Determine the [X, Y] coordinate at the center of the cell enclosing the given text.  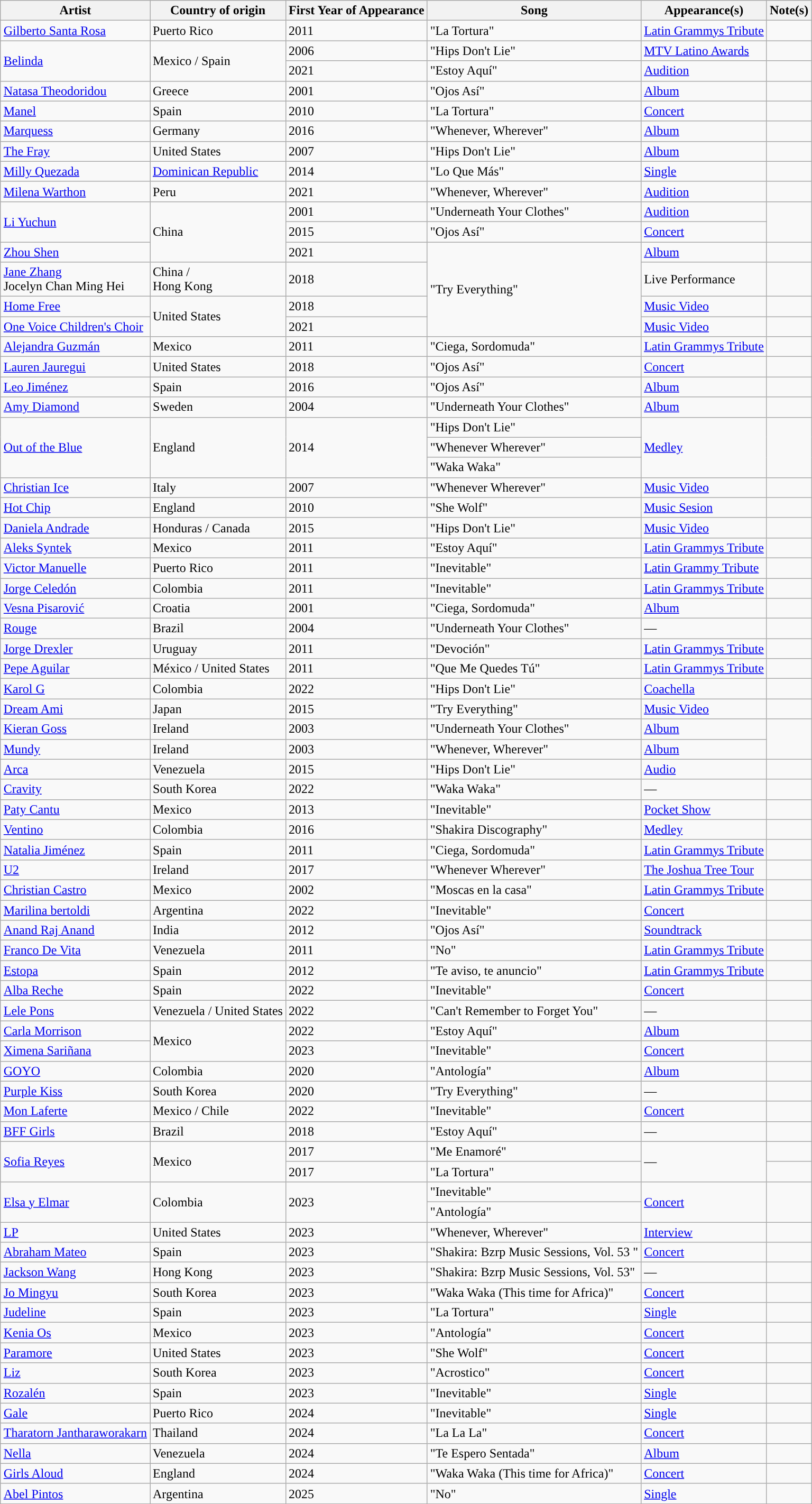
Jorge Drexler [75, 649]
Artist [75, 11]
MTV Latino Awards [704, 51]
Rouge [75, 629]
Milena Warthon [75, 191]
Kenia Os [75, 1333]
Elsa y Elmar [75, 1202]
Latin Grammy Tribute [704, 568]
Ventino [75, 829]
Audio [704, 769]
Rozalén [75, 1393]
"Acrostico" [534, 1373]
The Joshua Tree Tour [704, 870]
Daniela Andrade [75, 528]
Mon Laferte [75, 1111]
Appearance(s) [704, 11]
China / Hong Kong [218, 279]
Live Performance [704, 279]
Manel [75, 111]
Mexico / Chile [218, 1111]
Kieran Goss [75, 729]
Mexico / Spain [218, 61]
2025 [356, 1493]
"Lo Que Más" [534, 171]
Jackson Wang [75, 1272]
Nella [75, 1453]
Abel Pintos [75, 1493]
Amy Diamond [75, 407]
Honduras / Canada [218, 528]
India [218, 930]
"La La La" [534, 1433]
"Moscas en la casa" [534, 890]
Gale [75, 1413]
Anand Raj Anand [75, 930]
Christian Castro [75, 890]
Dominican Republic [218, 171]
Judeline [75, 1313]
China [218, 232]
BFF Girls [75, 1131]
Marilina bertoldi [75, 910]
"Shakira Discography" [534, 829]
Thailand [218, 1433]
Lauren Jauregui [75, 367]
Christian Ice [75, 487]
Tharatorn Jantharaworakarn [75, 1433]
"Te aviso, te anuncio" [534, 971]
Germany [218, 131]
Jo Mingyu [75, 1293]
Ximena Sariñana [75, 1051]
"Shakira: Bzrp Music Sessions, Vol. 53 " [534, 1252]
Natasa Theodoridou [75, 91]
Soundtrack [704, 930]
Venezuela / United States [218, 1011]
Pepe Aguilar [75, 669]
Arca [75, 769]
Home Free [75, 307]
Italy [218, 487]
Estopa [75, 971]
GOYO [75, 1071]
Paty Cantu [75, 809]
2013 [356, 809]
"Shakira: Bzrp Music Sessions, Vol. 53" [534, 1272]
Natalia Jiménez [75, 850]
Sofia Reyes [75, 1161]
U2 [75, 870]
Hot Chip [75, 508]
Song [534, 11]
Dream Ami [75, 709]
Greece [218, 91]
Croatia [218, 608]
"Que Me Quedes Tú" [534, 669]
Purple Kiss [75, 1091]
Girls Aloud [75, 1473]
Lele Pons [75, 1011]
Country of origin [218, 11]
Belinda [75, 61]
Peru [218, 191]
Hong Kong [218, 1272]
Aleks Syntek [75, 548]
Leo Jiménez [75, 387]
Liz [75, 1373]
Alejandra Guzmán [75, 347]
Jorge Celedón [75, 588]
Cravity [75, 789]
Li Yuchun [75, 222]
México / United States [218, 669]
Uruguay [218, 649]
Mundy [75, 749]
One Voice Children's Choir [75, 327]
"Devoción" [534, 649]
Zhou Shen [75, 252]
Pocket Show [704, 809]
Marquess [75, 131]
Out of the Blue [75, 447]
2002 [356, 890]
The Fray [75, 151]
2006 [356, 51]
Vesna Pisarović [75, 608]
Victor Manuelle [75, 568]
Milly Quezada [75, 171]
Note(s) [789, 11]
"Me Enamoré" [534, 1151]
"Te Espero Sentada" [534, 1453]
Sweden [218, 407]
First Year of Appearance [356, 11]
Paramore [75, 1353]
LP [75, 1232]
Music Sesion [704, 508]
Karol G [75, 689]
Abraham Mateo [75, 1252]
Japan [218, 709]
Interview [704, 1232]
Franco De Vita [75, 951]
Coachella [704, 689]
Gilberto Santa Rosa [75, 31]
Jane Zhang Jocelyn Chan Ming Hei [75, 279]
"Can't Remember to Forget You" [534, 1011]
Alba Reche [75, 991]
Carla Morrison [75, 1031]
